Determine the (X, Y) coordinate at the center of the cell enclosing the given text.  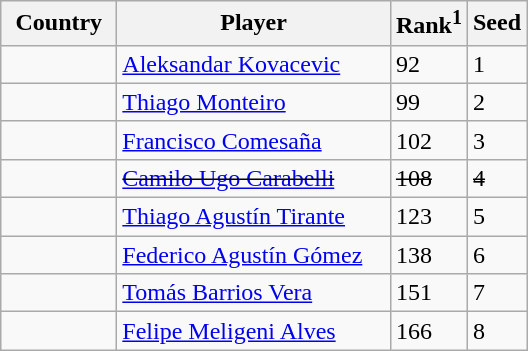
166 (428, 331)
Player (254, 24)
92 (428, 64)
1 (496, 64)
2 (496, 102)
6 (496, 255)
123 (428, 217)
4 (496, 178)
Camilo Ugo Carabelli (254, 178)
Francisco Comesaña (254, 140)
Aleksandar Kovacevic (254, 64)
138 (428, 255)
Tomás Barrios Vera (254, 293)
Country (59, 24)
Thiago Agustín Tirante (254, 217)
102 (428, 140)
Federico Agustín Gómez (254, 255)
7 (496, 293)
151 (428, 293)
Seed (496, 24)
3 (496, 140)
99 (428, 102)
Rank1 (428, 24)
5 (496, 217)
8 (496, 331)
Thiago Monteiro (254, 102)
108 (428, 178)
Felipe Meligeni Alves (254, 331)
